Extract the (x, y) coordinate from the center of the cell holding the provided text.  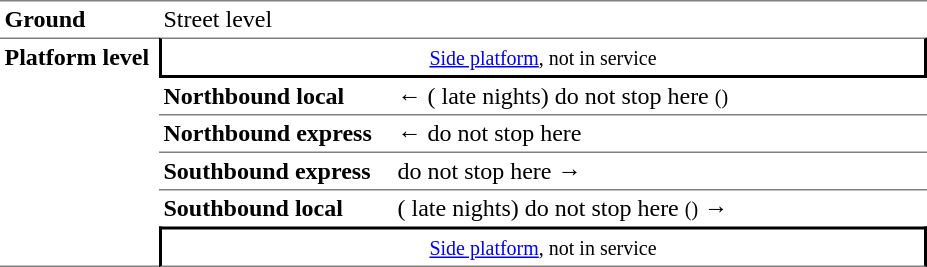
( late nights) do not stop here () → (660, 208)
Street level (543, 19)
Southbound local (276, 208)
Ground (80, 19)
← do not stop here (660, 133)
← ( late nights) do not stop here () (660, 96)
Northbound express (276, 133)
do not stop here → (660, 171)
Southbound express (276, 171)
Northbound local (276, 96)
